Determine the [x, y] coordinate at the center of the cell enclosing the given text.  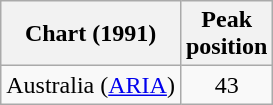
Australia (ARIA) [91, 85]
43 [226, 85]
Peakposition [226, 34]
Chart (1991) [91, 34]
